Extract the [x, y] coordinate from the center of the cell holding the provided text.  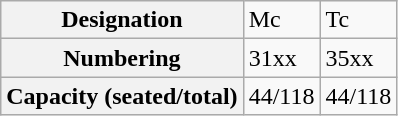
31xx [282, 58]
Capacity (seated/total) [122, 96]
Numbering [122, 58]
35xx [358, 58]
Tc [358, 20]
Mc [282, 20]
Designation [122, 20]
